Extract the (x, y) coordinate from the center of the cell holding the provided text.  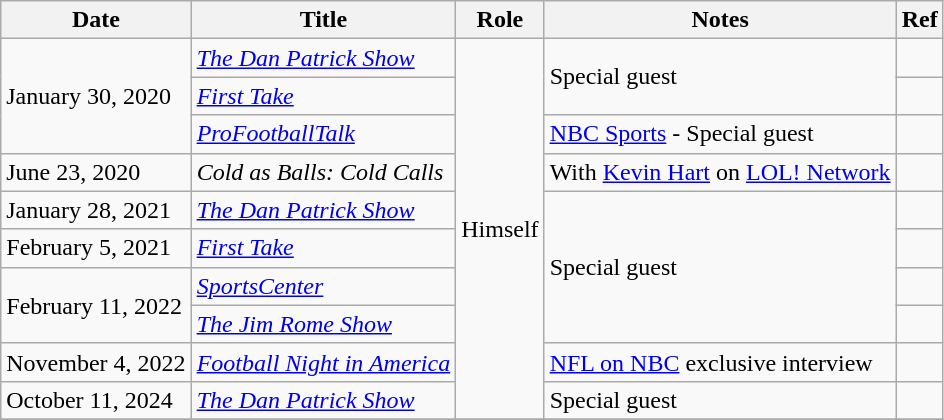
Ref (920, 20)
The Jim Rome Show (324, 324)
January 28, 2021 (96, 210)
January 30, 2020 (96, 96)
Role (500, 20)
Notes (720, 20)
NBC Sports - Special guest (720, 134)
SportsCenter (324, 286)
February 11, 2022 (96, 305)
Cold as Balls: Cold Calls (324, 172)
Title (324, 20)
With Kevin Hart on LOL! Network (720, 172)
Himself (500, 230)
October 11, 2024 (96, 400)
Football Night in America (324, 362)
ProFootballTalk (324, 134)
June 23, 2020 (96, 172)
February 5, 2021 (96, 248)
Date (96, 20)
NFL on NBC exclusive interview (720, 362)
November 4, 2022 (96, 362)
